Determine the (X, Y) coordinate at the center of the cell enclosing the given text.  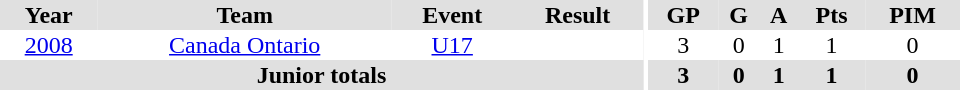
Event (452, 15)
G (738, 15)
2008 (48, 45)
Result (578, 15)
Junior totals (322, 75)
Team (244, 15)
GP (684, 15)
U17 (452, 45)
PIM (912, 15)
Year (48, 15)
A (778, 15)
Pts (832, 15)
Canada Ontario (244, 45)
